Capture the cell that displays the provided text and extract its (x, y) central coordinate. 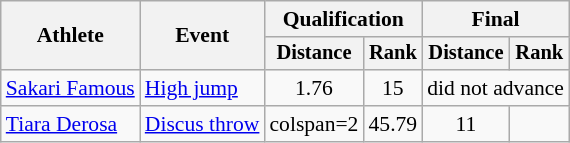
1.76 (314, 88)
Event (202, 36)
colspan=2 (314, 124)
Athlete (70, 36)
11 (466, 124)
45.79 (392, 124)
Final (496, 19)
Tiara Derosa (70, 124)
did not advance (496, 88)
Sakari Famous (70, 88)
15 (392, 88)
Qualification (343, 19)
Discus throw (202, 124)
High jump (202, 88)
